Find where the given text appears and provide that cell's center as [x, y] coordinate. 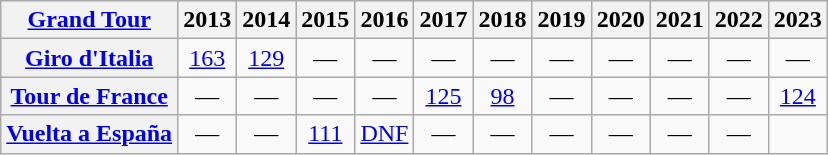
2021 [680, 20]
111 [326, 134]
DNF [384, 134]
163 [208, 58]
Giro d'Italia [90, 58]
2019 [562, 20]
Tour de France [90, 96]
2014 [266, 20]
2020 [620, 20]
Grand Tour [90, 20]
2013 [208, 20]
2023 [798, 20]
2022 [738, 20]
2017 [444, 20]
98 [502, 96]
124 [798, 96]
2015 [326, 20]
Vuelta a España [90, 134]
125 [444, 96]
2016 [384, 20]
129 [266, 58]
2018 [502, 20]
